Extract the [X, Y] coordinate from the center of the cell holding the provided text.  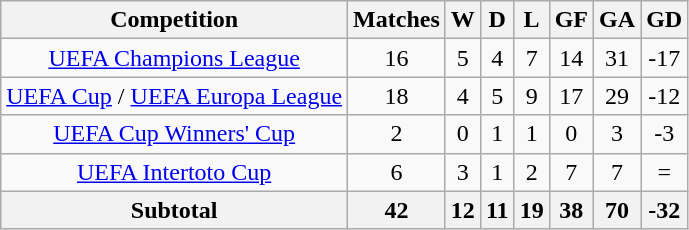
14 [571, 58]
31 [618, 58]
-17 [664, 58]
19 [532, 210]
L [532, 20]
16 [397, 58]
UEFA Cup Winners' Cup [174, 134]
D [497, 20]
W [462, 20]
GF [571, 20]
GA [618, 20]
18 [397, 96]
17 [571, 96]
= [664, 172]
12 [462, 210]
Subtotal [174, 210]
-32 [664, 210]
70 [618, 210]
6 [397, 172]
42 [397, 210]
GD [664, 20]
11 [497, 210]
-3 [664, 134]
9 [532, 96]
UEFA Cup / UEFA Europa League [174, 96]
Competition [174, 20]
-12 [664, 96]
UEFA Intertoto Cup [174, 172]
38 [571, 210]
Matches [397, 20]
UEFA Champions League [174, 58]
29 [618, 96]
